Locate the cell with the specified text and output its (X, Y) center coordinate. 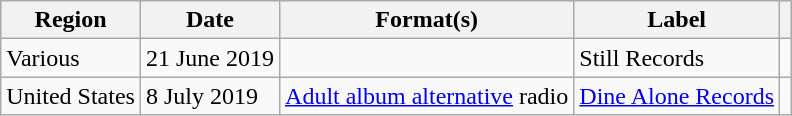
Date (210, 20)
Label (677, 20)
United States (71, 96)
8 July 2019 (210, 96)
Format(s) (427, 20)
21 June 2019 (210, 58)
Various (71, 58)
Region (71, 20)
Adult album alternative radio (427, 96)
Still Records (677, 58)
Dine Alone Records (677, 96)
